Identify which cell holds the provided text, then report its [x, y] central coordinate. 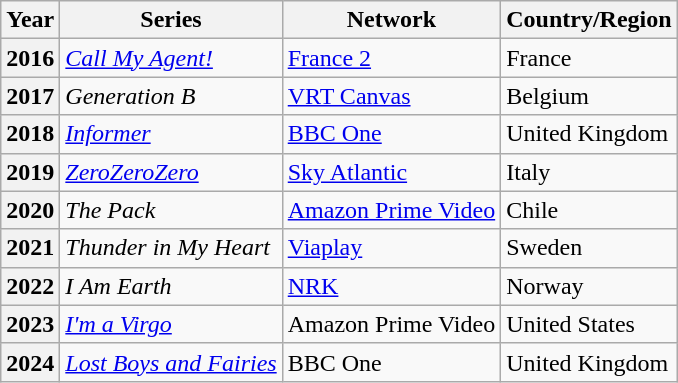
Viaplay [391, 248]
Year [30, 20]
France 2 [391, 58]
Sky Atlantic [391, 172]
Chile [589, 210]
Thunder in My Heart [171, 248]
Series [171, 20]
I Am Earth [171, 286]
2021 [30, 248]
ZeroZeroZero [171, 172]
VRT Canvas [391, 96]
Belgium [589, 96]
2023 [30, 324]
Norway [589, 286]
2022 [30, 286]
2018 [30, 134]
United States [589, 324]
I'm a Virgo [171, 324]
2020 [30, 210]
Lost Boys and Fairies [171, 362]
NRK [391, 286]
Call My Agent! [171, 58]
Informer [171, 134]
Network [391, 20]
2019 [30, 172]
Italy [589, 172]
2016 [30, 58]
France [589, 58]
The Pack [171, 210]
2017 [30, 96]
Country/Region [589, 20]
2024 [30, 362]
Generation B [171, 96]
Sweden [589, 248]
